Extract the (x, y) coordinate from the center of the cell holding the provided text.  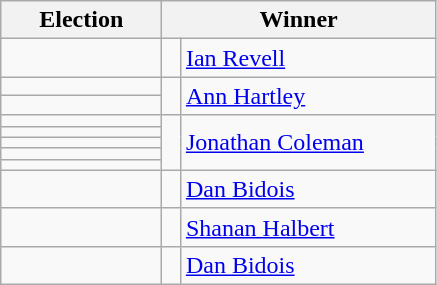
Jonathan Coleman (308, 142)
Shanan Halbert (308, 227)
Ian Revell (308, 58)
Election (82, 20)
Winner (299, 20)
Ann Hartley (308, 96)
